Return the [X, Y] coordinate for the center point of the cell that contains the specified text.  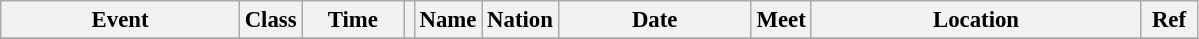
Location [976, 20]
Ref [1169, 20]
Event [120, 20]
Time [353, 20]
Meet [781, 20]
Class [270, 20]
Name [448, 20]
Date [654, 20]
Nation [520, 20]
